Detect which cell encompasses the target text, then output its (X, Y) center coordinate. 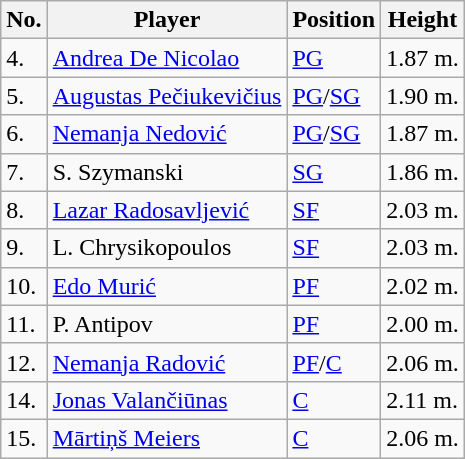
9. (24, 248)
L. Chrysikopoulos (167, 248)
4. (24, 58)
S. Szymanski (167, 172)
Height (423, 20)
Lazar Radosavljević (167, 210)
PF/C (334, 362)
Andrea De Nicolao (167, 58)
6. (24, 134)
P. Antipov (167, 324)
10. (24, 286)
PG (334, 58)
Player (167, 20)
2.02 m. (423, 286)
1.86 m. (423, 172)
7. (24, 172)
5. (24, 96)
2.11 m. (423, 400)
14. (24, 400)
Position (334, 20)
8. (24, 210)
Nemanja Radović (167, 362)
Mārtiņš Meiers (167, 438)
1.90 m. (423, 96)
11. (24, 324)
No. (24, 20)
12. (24, 362)
Jonas Valančiūnas (167, 400)
Nemanja Nedović (167, 134)
SG (334, 172)
Edo Murić (167, 286)
Augustas Pečiukevičius (167, 96)
2.00 m. (423, 324)
15. (24, 438)
